Search for the cell housing the specified text and yield its (x, y) center coordinate. 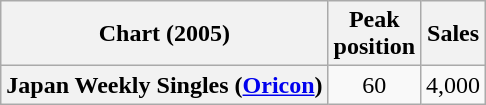
Sales (454, 34)
Peakposition (374, 34)
Japan Weekly Singles (Oricon) (164, 85)
60 (374, 85)
4,000 (454, 85)
Chart (2005) (164, 34)
